For the text-containing cell, return its midpoint in (X, Y) coordinate format. 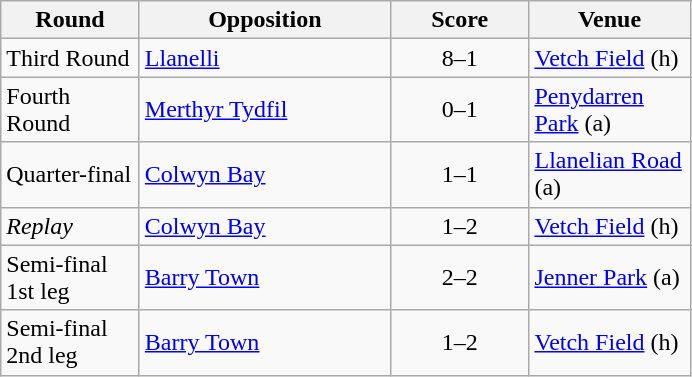
Opposition (264, 20)
Penydarren Park (a) (610, 110)
Third Round (70, 58)
Llanelian Road (a) (610, 174)
Round (70, 20)
Llanelli (264, 58)
Venue (610, 20)
2–2 (460, 278)
Score (460, 20)
0–1 (460, 110)
Quarter-final (70, 174)
8–1 (460, 58)
1–1 (460, 174)
Jenner Park (a) (610, 278)
Semi-final2nd leg (70, 342)
Merthyr Tydfil (264, 110)
Replay (70, 226)
Fourth Round (70, 110)
Semi-final1st leg (70, 278)
